Determine the (X, Y) coordinate at the center of the cell enclosing the given text.  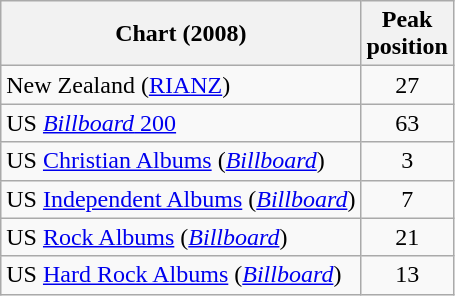
New Zealand (RIANZ) (181, 85)
13 (407, 275)
US Billboard 200 (181, 123)
63 (407, 123)
Peakposition (407, 34)
Chart (2008) (181, 34)
US Independent Albums (Billboard) (181, 199)
21 (407, 237)
US Rock Albums (Billboard) (181, 237)
3 (407, 161)
27 (407, 85)
7 (407, 199)
US Christian Albums (Billboard) (181, 161)
US Hard Rock Albums (Billboard) (181, 275)
